Pinpoint the cell where the given text exists, returning its [X, Y] midpoint coordinate. 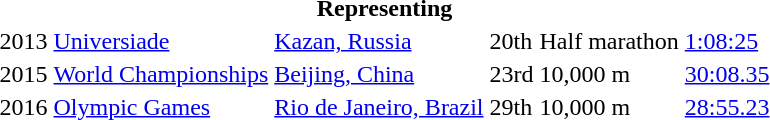
Kazan, Russia [379, 41]
23rd [512, 74]
Half marathon [609, 41]
Beijing, China [379, 74]
10,000 m [609, 74]
World Championships [161, 74]
20th [512, 41]
Universiade [161, 41]
